Identify which cell holds the provided text, then report its [x, y] central coordinate. 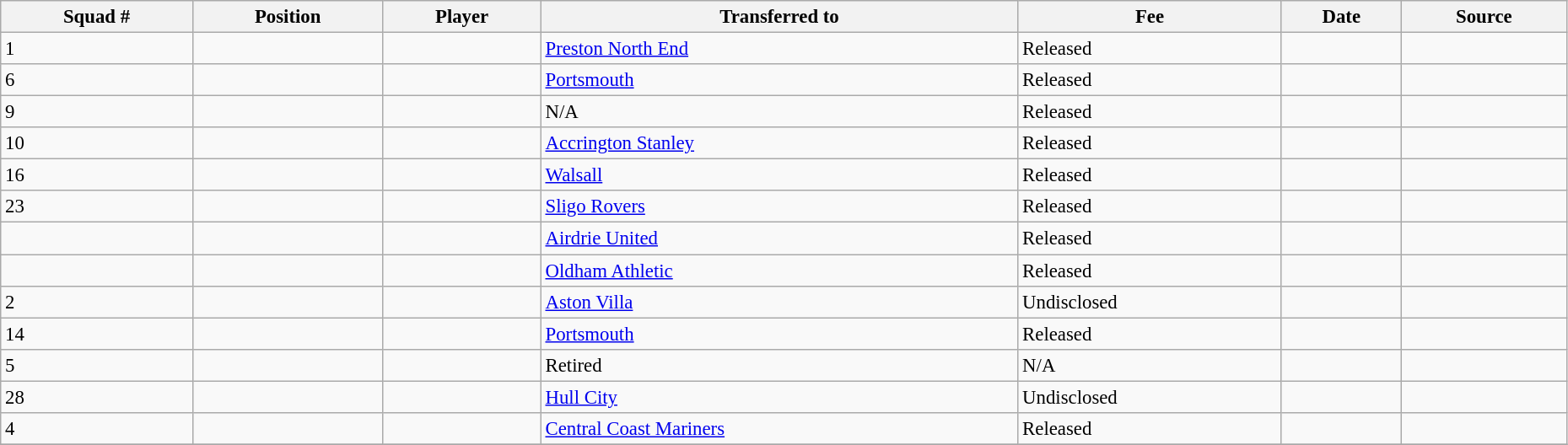
Sligo Rovers [779, 206]
Walsall [779, 175]
2 [97, 302]
Oldham Athletic [779, 271]
23 [97, 206]
Date [1341, 17]
Hull City [779, 397]
Fee [1150, 17]
28 [97, 397]
1 [97, 49]
4 [97, 429]
Aston Villa [779, 302]
9 [97, 112]
Squad # [97, 17]
5 [97, 365]
10 [97, 143]
6 [97, 80]
Position [288, 17]
Retired [779, 365]
Player [462, 17]
Airdrie United [779, 239]
Central Coast Mariners [779, 429]
Source [1484, 17]
Accrington Stanley [779, 143]
16 [97, 175]
Preston North End [779, 49]
Transferred to [779, 17]
14 [97, 334]
